Identify which cell holds the provided text, then report its (x, y) central coordinate. 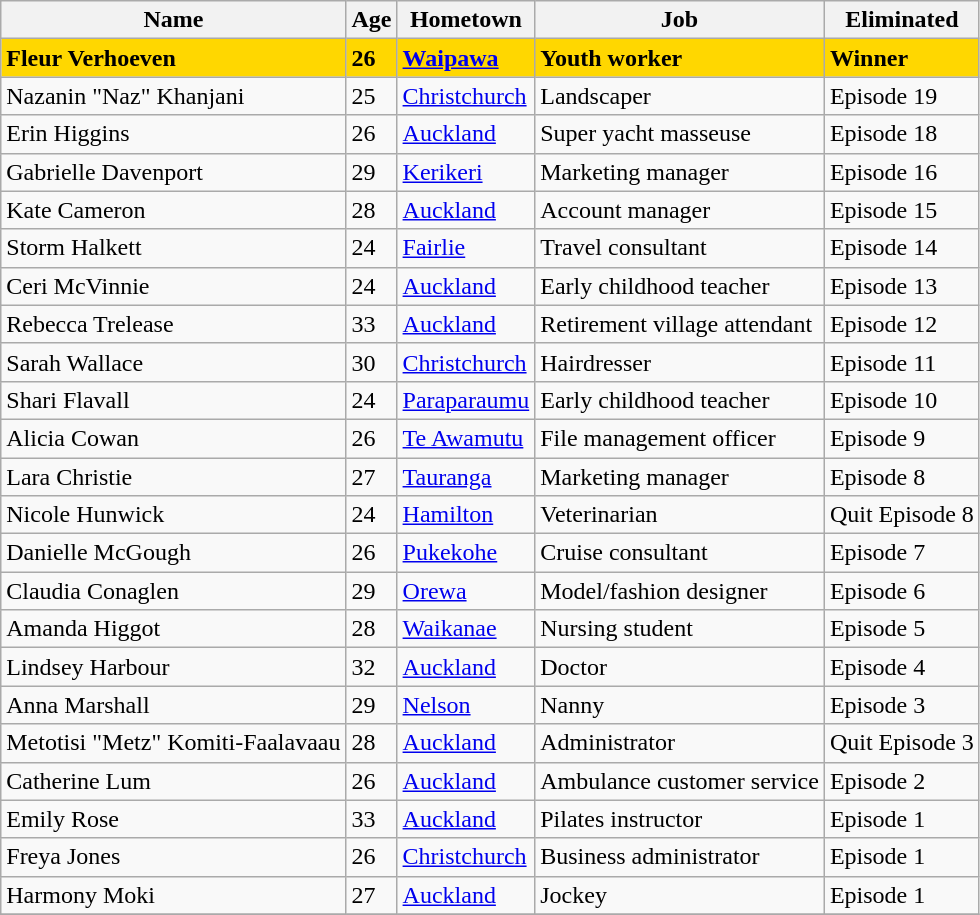
Nicole Hunwick (174, 515)
Lindsey Harbour (174, 667)
Super yacht masseuse (680, 134)
Administrator (680, 743)
32 (372, 667)
Quit Episode 3 (902, 743)
Model/fashion designer (680, 591)
Storm Halkett (174, 248)
25 (372, 96)
30 (372, 362)
Lara Christie (174, 477)
Anna Marshall (174, 705)
Episode 13 (902, 286)
Episode 8 (902, 477)
Episode 16 (902, 172)
Episode 12 (902, 324)
Episode 10 (902, 400)
Hometown (466, 20)
Cruise consultant (680, 553)
Episode 4 (902, 667)
Travel consultant (680, 248)
Hairdresser (680, 362)
Erin Higgins (174, 134)
Episode 2 (902, 781)
Episode 11 (902, 362)
Emily Rose (174, 819)
Episode 14 (902, 248)
Jockey (680, 895)
Nanny (680, 705)
Episode 18 (902, 134)
Hamilton (466, 515)
Metotisi "Metz" Komiti-Faalavaau (174, 743)
Pukekohe (466, 553)
Landscaper (680, 96)
Sarah Wallace (174, 362)
Age (372, 20)
Episode 5 (902, 629)
Pilates instructor (680, 819)
Business administrator (680, 857)
Claudia Conaglen (174, 591)
Ambulance customer service (680, 781)
Freya Jones (174, 857)
Episode 7 (902, 553)
Quit Episode 8 (902, 515)
Retirement village attendant (680, 324)
Nelson (466, 705)
Amanda Higgot (174, 629)
Job (680, 20)
Kate Cameron (174, 210)
Nursing student (680, 629)
Te Awamutu (466, 438)
Episode 15 (902, 210)
Winner (902, 58)
Catherine Lum (174, 781)
Tauranga (466, 477)
Eliminated (902, 20)
Episode 19 (902, 96)
File management officer (680, 438)
Name (174, 20)
Youth worker (680, 58)
Veterinarian (680, 515)
Paraparaumu (466, 400)
Doctor (680, 667)
Rebecca Trelease (174, 324)
Nazanin "Naz" Khanjani (174, 96)
Alicia Cowan (174, 438)
Harmony Moki (174, 895)
Danielle McGough (174, 553)
Kerikeri (466, 172)
Shari Flavall (174, 400)
Waikanae (466, 629)
Ceri McVinnie (174, 286)
Gabrielle Davenport (174, 172)
Waipawa (466, 58)
Episode 9 (902, 438)
Account manager (680, 210)
Episode 6 (902, 591)
Fleur Verhoeven (174, 58)
Episode 3 (902, 705)
Orewa (466, 591)
Fairlie (466, 248)
